For the text-containing cell, return its midpoint in (X, Y) coordinate format. 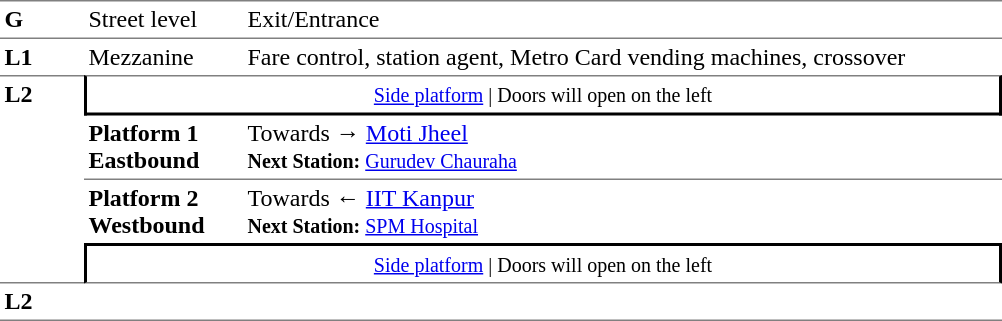
Platform 2Westbound (164, 212)
Towards ← IIT KanpurNext Station: SPM Hospital (622, 212)
Exit/Entrance (622, 20)
Street level (164, 20)
G (42, 20)
L1 (42, 57)
Platform 1Eastbound (164, 148)
Towards → Moti JheelNext Station: Gurudev Chauraha (622, 148)
Mezzanine (164, 57)
Fare control, station agent, Metro Card vending machines, crossover (622, 57)
L2 (42, 179)
